Extract the [x, y] coordinate from the center of the cell holding the provided text.  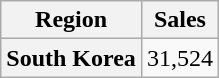
Region [72, 20]
31,524 [180, 58]
South Korea [72, 58]
Sales [180, 20]
